Extract the [X, Y] coordinate from the center of the cell holding the provided text.  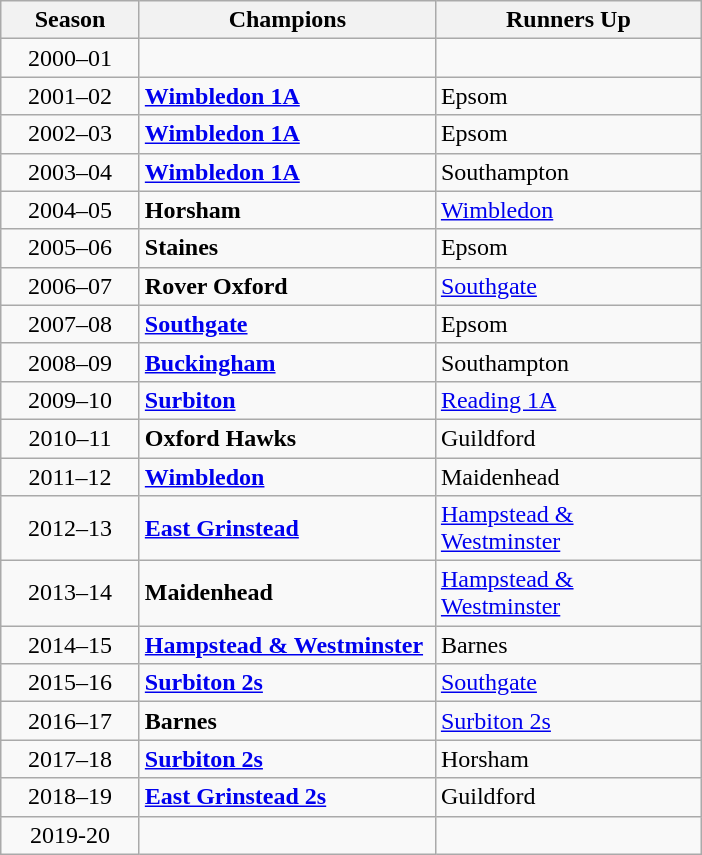
2004–05 [70, 210]
2009–10 [70, 400]
2001–02 [70, 96]
Reading 1A [568, 400]
East Grinstead [287, 528]
Buckingham [287, 362]
2008–09 [70, 362]
Season [70, 20]
2006–07 [70, 286]
2010–11 [70, 438]
Staines [287, 248]
East Grinstead 2s [287, 797]
2015–16 [70, 683]
2005–06 [70, 248]
2011–12 [70, 477]
Champions [287, 20]
2003–04 [70, 172]
Rover Oxford [287, 286]
2019-20 [70, 835]
Surbiton [287, 400]
2000–01 [70, 58]
2002–03 [70, 134]
2014–15 [70, 645]
2017–18 [70, 759]
2018–19 [70, 797]
2016–17 [70, 721]
2012–13 [70, 528]
2007–08 [70, 324]
Oxford Hawks [287, 438]
2013–14 [70, 594]
Runners Up [568, 20]
